Capture the cell that displays the provided text and extract its [x, y] central coordinate. 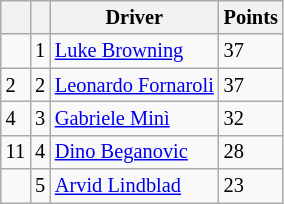
Arvid Lindblad [134, 186]
1 [40, 51]
11 [16, 152]
Points [251, 17]
28 [251, 152]
3 [40, 118]
Luke Browning [134, 51]
Gabriele Minì [134, 118]
32 [251, 118]
5 [40, 186]
Dino Beganovic [134, 152]
Driver [134, 17]
Leonardo Fornaroli [134, 85]
23 [251, 186]
